Extract the [x, y] coordinate from the center of the cell holding the provided text.  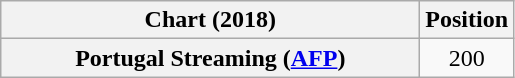
Chart (2018) [210, 20]
Position [467, 20]
200 [467, 58]
Portugal Streaming (AFP) [210, 58]
